Provide the (X, Y) coordinate of the cell's center where the given text is located.  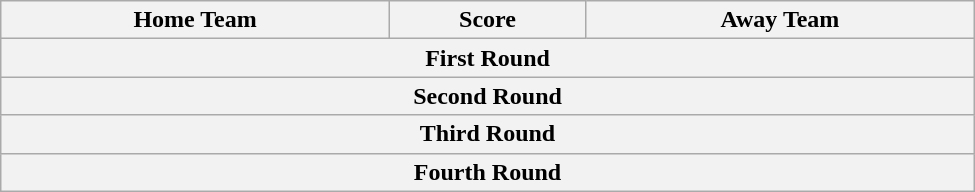
First Round (488, 58)
Score (487, 20)
Away Team (780, 20)
Second Round (488, 96)
Third Round (488, 134)
Home Team (196, 20)
Fourth Round (488, 172)
